Determine the (x, y) coordinate at the center of the cell enclosing the given text.  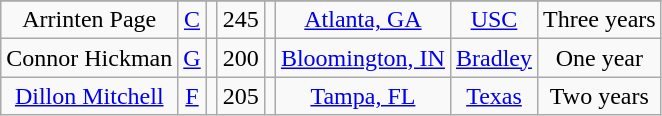
One year (600, 58)
245 (240, 20)
Three years (600, 20)
G (192, 58)
Two years (600, 96)
C (192, 20)
Bradley (494, 58)
Texas (494, 96)
USC (494, 20)
Tampa, FL (362, 96)
F (192, 96)
Arrinten Page (90, 20)
Dillon Mitchell (90, 96)
Connor Hickman (90, 58)
200 (240, 58)
205 (240, 96)
Bloomington, IN (362, 58)
Atlanta, GA (362, 20)
